Identify which cell holds the provided text, then report its (X, Y) central coordinate. 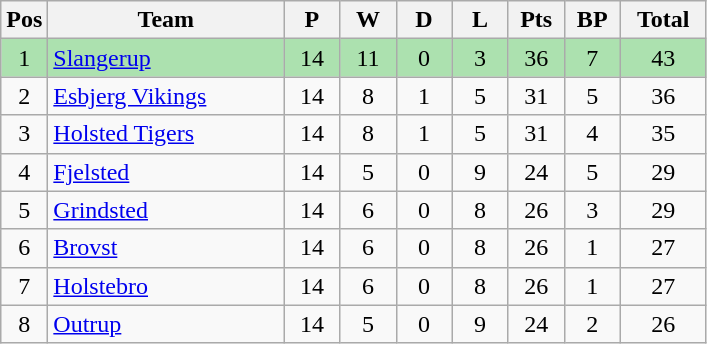
35 (663, 134)
Outrup (166, 324)
11 (368, 58)
BP (592, 20)
Pts (536, 20)
Brovst (166, 248)
Team (166, 20)
W (368, 20)
43 (663, 58)
Grindsted (166, 210)
L (480, 20)
D (424, 20)
Total (663, 20)
Holsted Tigers (166, 134)
Slangerup (166, 58)
P (312, 20)
Esbjerg Vikings (166, 96)
Pos (24, 20)
Fjelsted (166, 172)
Holstebro (166, 286)
